Pinpoint the cell where the given text exists, returning its (x, y) midpoint coordinate. 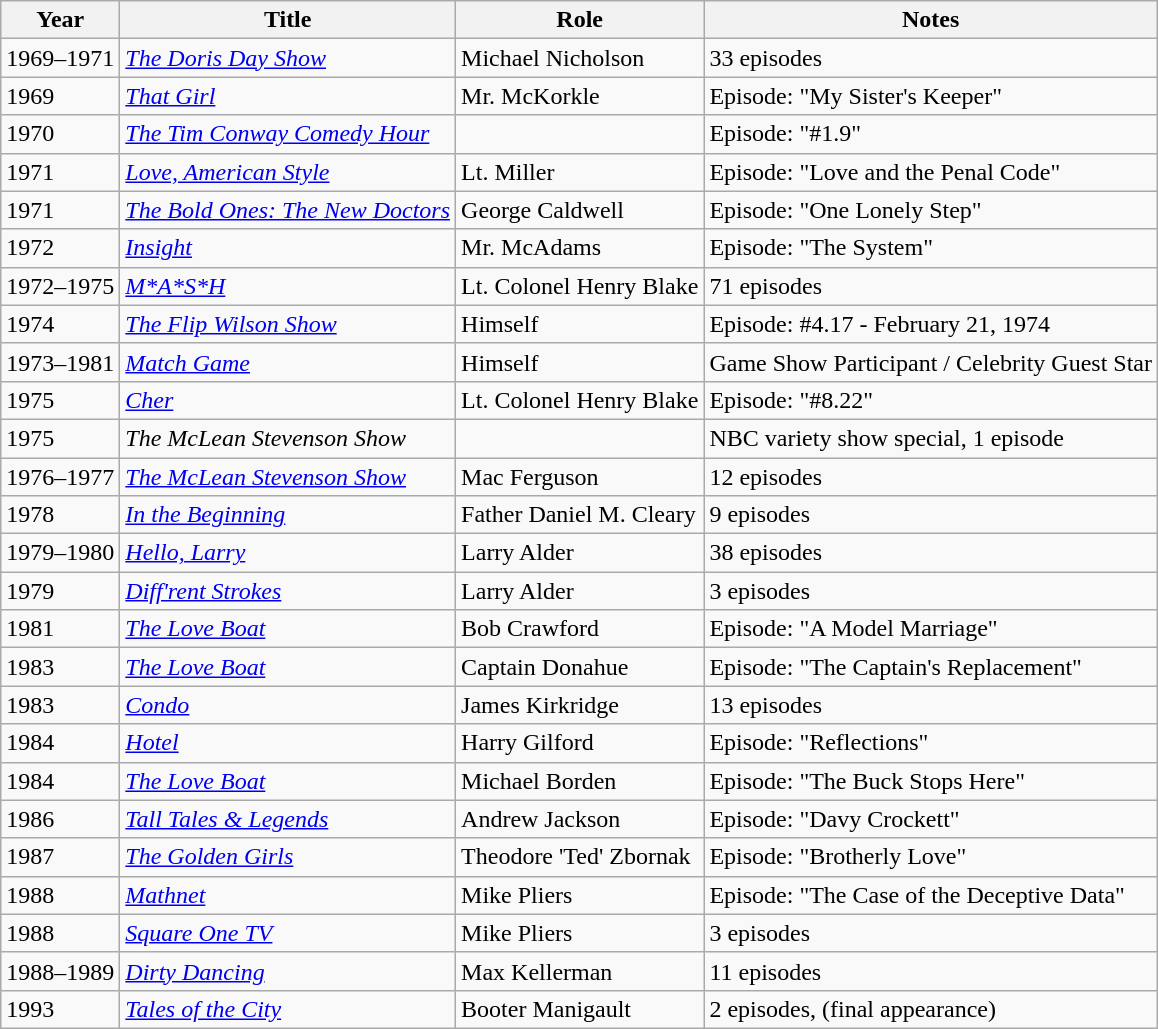
Tall Tales & Legends (288, 819)
Episode: "Reflections" (931, 743)
Tales of the City (288, 1009)
Lt. Miller (580, 172)
Andrew Jackson (580, 819)
Mac Ferguson (580, 477)
Episode: "Brotherly Love" (931, 857)
James Kirkridge (580, 705)
11 episodes (931, 971)
Hotel (288, 743)
1976–1977 (60, 477)
Condo (288, 705)
Cher (288, 400)
1979–1980 (60, 553)
Episode: "The Captain's Replacement" (931, 667)
The Bold Ones: The New Doctors (288, 210)
Role (580, 20)
Title (288, 20)
NBC variety show special, 1 episode (931, 438)
The Tim Conway Comedy Hour (288, 134)
1993 (60, 1009)
1973–1981 (60, 362)
1974 (60, 324)
Year (60, 20)
1987 (60, 857)
George Caldwell (580, 210)
Diff'rent Strokes (288, 591)
The Golden Girls (288, 857)
1969 (60, 96)
The Flip Wilson Show (288, 324)
M*A*S*H (288, 286)
Episode: "My Sister's Keeper" (931, 96)
13 episodes (931, 705)
In the Beginning (288, 515)
Mathnet (288, 895)
Mr. McAdams (580, 248)
Episode: "A Model Marriage" (931, 629)
Episode: "The System" (931, 248)
Michael Borden (580, 781)
12 episodes (931, 477)
Theodore 'Ted' Zbornak (580, 857)
Insight (288, 248)
Notes (931, 20)
Episode: "Love and the Penal Code" (931, 172)
1969–1971 (60, 58)
Episode: "#1.9" (931, 134)
9 episodes (931, 515)
Episode: "The Case of the Deceptive Data" (931, 895)
33 episodes (931, 58)
Father Daniel M. Cleary (580, 515)
1986 (60, 819)
Episode: "#8.22" (931, 400)
Episode: "Davy Crockett" (931, 819)
Mr. McKorkle (580, 96)
1979 (60, 591)
2 episodes, (final appearance) (931, 1009)
Bob Crawford (580, 629)
Square One TV (288, 933)
Hello, Larry (288, 553)
1972 (60, 248)
1970 (60, 134)
Game Show Participant / Celebrity Guest Star (931, 362)
1978 (60, 515)
The Doris Day Show (288, 58)
38 episodes (931, 553)
Harry Gilford (580, 743)
That Girl (288, 96)
Episode: #4.17 - February 21, 1974 (931, 324)
Captain Donahue (580, 667)
1981 (60, 629)
Love, American Style (288, 172)
Michael Nicholson (580, 58)
71 episodes (931, 286)
Max Kellerman (580, 971)
1988–1989 (60, 971)
Match Game (288, 362)
Episode: "One Lonely Step" (931, 210)
Booter Manigault (580, 1009)
Dirty Dancing (288, 971)
Episode: "The Buck Stops Here" (931, 781)
1972–1975 (60, 286)
